From the cell containing the given text, extract its center point as [x, y] coordinate. 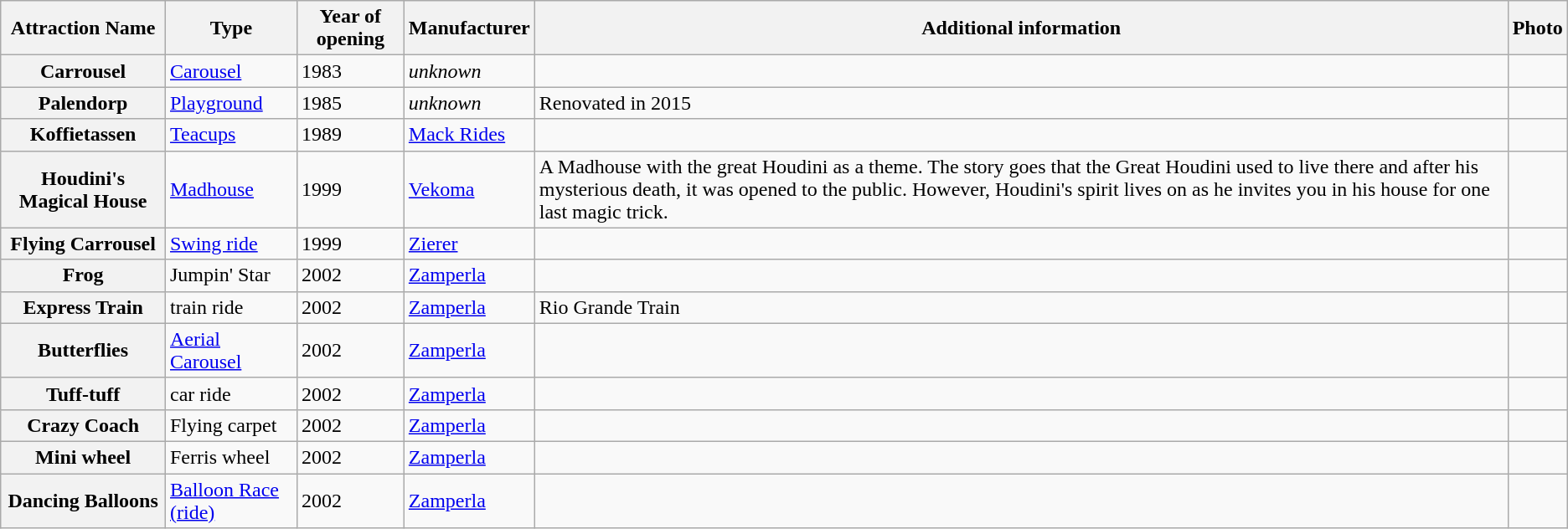
Tuff-tuff [84, 393]
Playground [231, 103]
1985 [350, 103]
Madhouse [231, 189]
Ferris wheel [231, 457]
Renovated in 2015 [1021, 103]
Frog [84, 275]
Houdini's Magical House [84, 189]
Butterflies [84, 350]
Crazy Coach [84, 425]
Aerial Carousel [231, 350]
Rio Grande Train [1021, 307]
Photo [1538, 28]
Koffietassen [84, 135]
Mack Rides [469, 135]
Flying Carrousel [84, 244]
Carrousel [84, 71]
Carousel [231, 71]
Jumpin' Star [231, 275]
car ride [231, 393]
Type [231, 28]
Palendorp [84, 103]
Vekoma [469, 189]
Flying carpet [231, 425]
Swing ride [231, 244]
1983 [350, 71]
Attraction Name [84, 28]
Year of opening [350, 28]
Teacups [231, 135]
1989 [350, 135]
Balloon Race (ride) [231, 501]
train ride [231, 307]
Mini wheel [84, 457]
Additional information [1021, 28]
Express Train [84, 307]
Zierer [469, 244]
Manufacturer [469, 28]
Dancing Balloons [84, 501]
